Provide the (X, Y) coordinate of the cell's center where the given text is located.  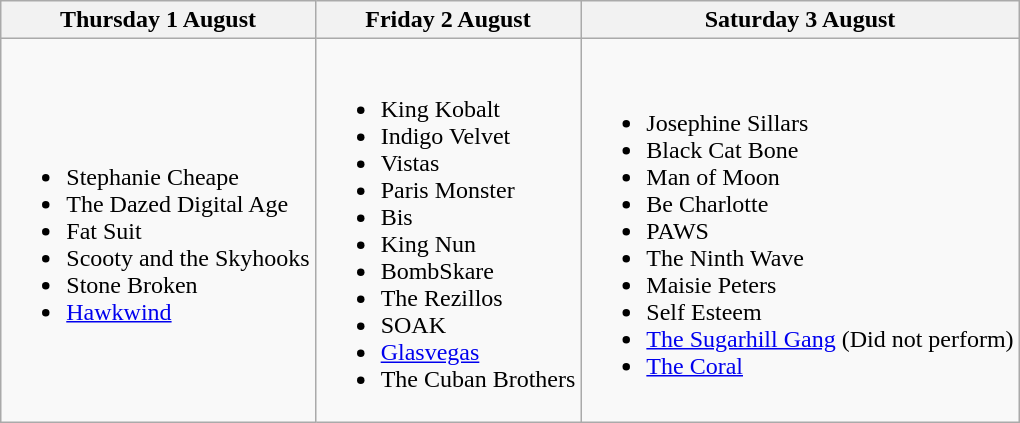
King KobaltIndigo VelvetVistasParis MonsterBisKing NunBombSkareThe RezillosSOAKGlasvegasThe Cuban Brothers (448, 230)
Friday 2 August (448, 20)
Thursday 1 August (158, 20)
Saturday 3 August (800, 20)
Stephanie CheapeThe Dazed Digital AgeFat SuitScooty and the SkyhooksStone BrokenHawkwind (158, 230)
Josephine SillarsBlack Cat BoneMan of MoonBe CharlottePAWSThe Ninth WaveMaisie PetersSelf EsteemThe Sugarhill Gang (Did not perform)The Coral (800, 230)
